Determine the [X, Y] coordinate at the center of the cell enclosing the given text.  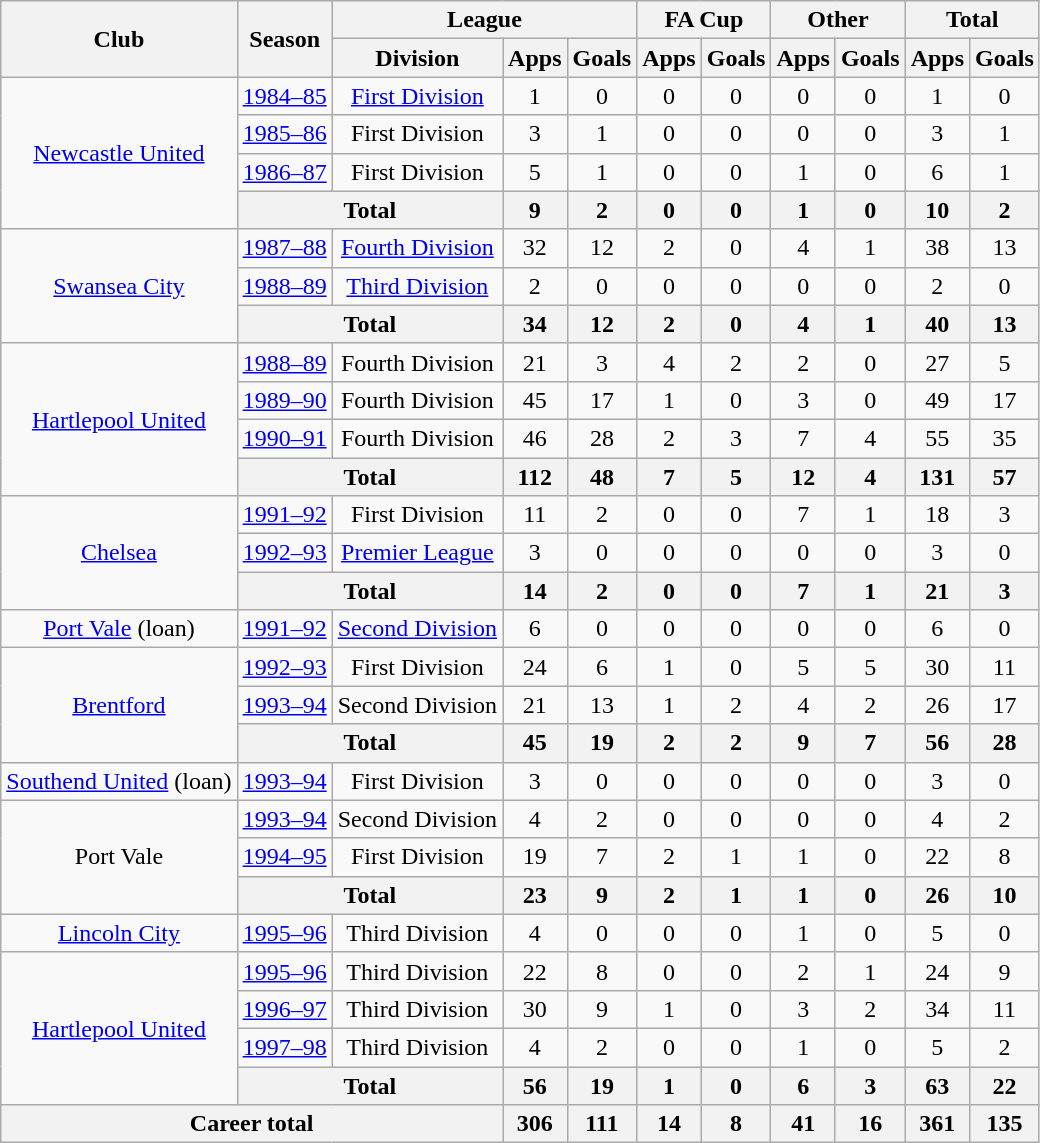
48 [602, 477]
63 [937, 1085]
Club [119, 39]
Season [284, 39]
49 [937, 400]
35 [1005, 438]
38 [937, 248]
Newcastle United [119, 153]
40 [937, 324]
1985–86 [284, 134]
1986–87 [284, 172]
57 [1005, 477]
Career total [252, 1124]
135 [1005, 1124]
League [484, 20]
1996–97 [284, 1009]
306 [535, 1124]
1994–95 [284, 857]
FA Cup [704, 20]
Lincoln City [119, 933]
Chelsea [119, 553]
Premier League [417, 553]
23 [535, 895]
111 [602, 1124]
55 [937, 438]
46 [535, 438]
16 [870, 1124]
1990–91 [284, 438]
Division [417, 58]
1984–85 [284, 96]
112 [535, 477]
41 [803, 1124]
32 [535, 248]
1987–88 [284, 248]
27 [937, 362]
131 [937, 477]
Other [838, 20]
Southend United (loan) [119, 781]
Brentford [119, 705]
1989–90 [284, 400]
18 [937, 515]
361 [937, 1124]
Port Vale [119, 857]
Swansea City [119, 286]
1997–98 [284, 1047]
Port Vale (loan) [119, 629]
